For the text-containing cell, return its midpoint in (x, y) coordinate format. 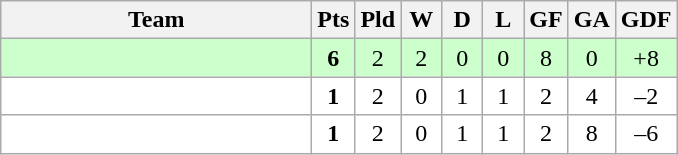
–6 (646, 134)
GA (592, 20)
–2 (646, 96)
Team (156, 20)
D (462, 20)
Pts (334, 20)
GDF (646, 20)
+8 (646, 58)
4 (592, 96)
Pld (378, 20)
6 (334, 58)
W (422, 20)
GF (546, 20)
L (504, 20)
